Determine the (X, Y) coordinate at the center of the cell enclosing the given text.  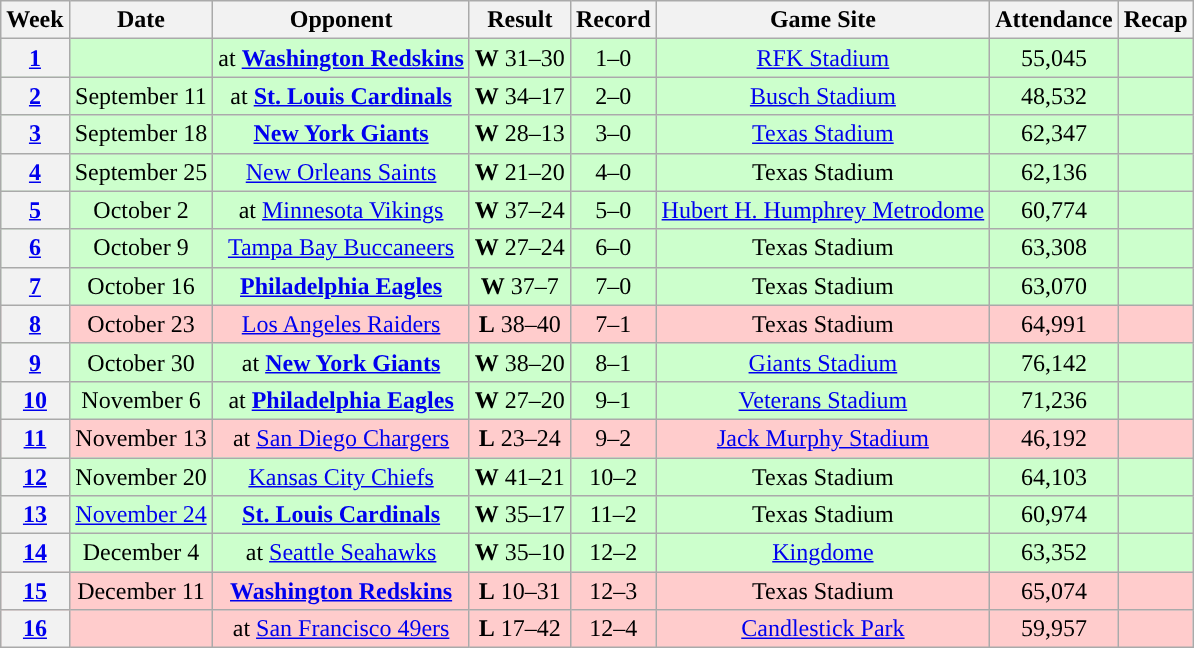
60,974 (1054, 515)
Game Site (823, 20)
4 (35, 172)
W 21–20 (520, 172)
64,991 (1054, 324)
5 (35, 210)
63,070 (1054, 286)
W 35–10 (520, 553)
W 28–13 (520, 134)
Attendance (1054, 20)
at San Diego Chargers (341, 438)
at St. Louis Cardinals (341, 96)
4–0 (613, 172)
October 23 (141, 324)
W 37–24 (520, 210)
12–3 (613, 591)
2–0 (613, 96)
at Philadelphia Eagles (341, 400)
October 2 (141, 210)
September 18 (141, 134)
W 35–17 (520, 515)
9–2 (613, 438)
13 (35, 515)
L 23–24 (520, 438)
3–0 (613, 134)
2 (35, 96)
November 6 (141, 400)
at San Francisco 49ers (341, 629)
St. Louis Cardinals (341, 515)
76,142 (1054, 362)
Recap (1156, 20)
New Orleans Saints (341, 172)
at Minnesota Vikings (341, 210)
1–0 (613, 58)
November 20 (141, 477)
10–2 (613, 477)
Opponent (341, 20)
55,045 (1054, 58)
71,236 (1054, 400)
L 17–42 (520, 629)
Week (35, 20)
W 38–20 (520, 362)
15 (35, 591)
Giants Stadium (823, 362)
Jack Murphy Stadium (823, 438)
September 11 (141, 96)
11 (35, 438)
Philadelphia Eagles (341, 286)
60,774 (1054, 210)
November 24 (141, 515)
L 38–40 (520, 324)
September 25 (141, 172)
Tampa Bay Buccaneers (341, 248)
New York Giants (341, 134)
Busch Stadium (823, 96)
65,074 (1054, 591)
October 30 (141, 362)
at Washington Redskins (341, 58)
Candlestick Park (823, 629)
at New York Giants (341, 362)
Kingdome (823, 553)
RFK Stadium (823, 58)
1 (35, 58)
L 10–31 (520, 591)
W 41–21 (520, 477)
Date (141, 20)
Hubert H. Humphrey Metrodome (823, 210)
8–1 (613, 362)
October 9 (141, 248)
W 27–24 (520, 248)
48,532 (1054, 96)
59,957 (1054, 629)
W 27–20 (520, 400)
W 31–30 (520, 58)
7–1 (613, 324)
64,103 (1054, 477)
12–4 (613, 629)
62,347 (1054, 134)
16 (35, 629)
Result (520, 20)
46,192 (1054, 438)
12–2 (613, 553)
63,308 (1054, 248)
10 (35, 400)
Kansas City Chiefs (341, 477)
December 4 (141, 553)
62,136 (1054, 172)
7–0 (613, 286)
5–0 (613, 210)
at Seattle Seahawks (341, 553)
6–0 (613, 248)
9 (35, 362)
Washington Redskins (341, 591)
Los Angeles Raiders (341, 324)
11–2 (613, 515)
8 (35, 324)
October 16 (141, 286)
November 13 (141, 438)
9–1 (613, 400)
6 (35, 248)
14 (35, 553)
Record (613, 20)
7 (35, 286)
12 (35, 477)
W 37–7 (520, 286)
December 11 (141, 591)
W 34–17 (520, 96)
Veterans Stadium (823, 400)
63,352 (1054, 553)
3 (35, 134)
